Identify which cell holds the provided text, then report its [x, y] central coordinate. 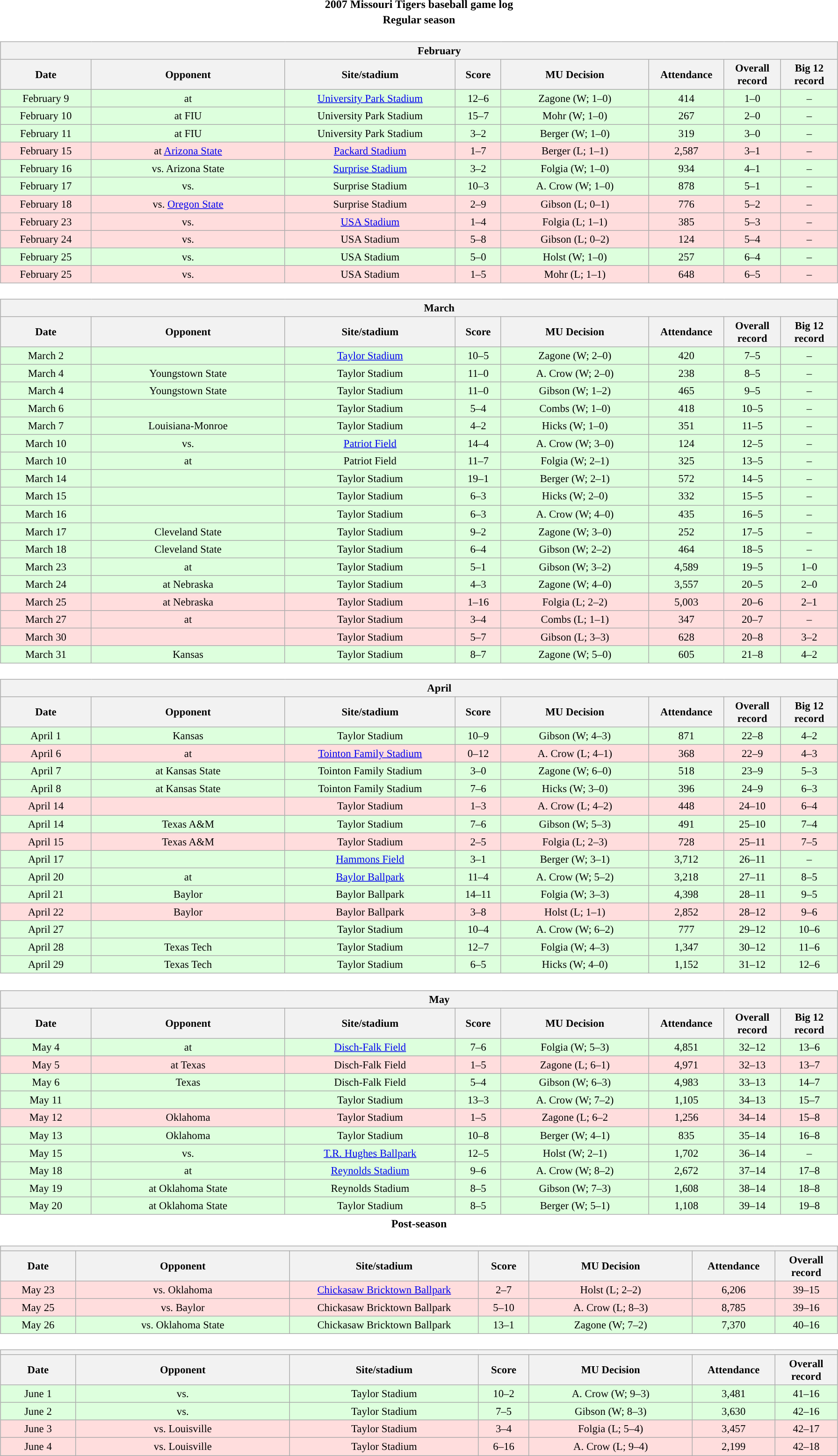
Texas [188, 1082]
vs. Arizona State [188, 169]
Hicks (W; 1–0) [575, 426]
May [419, 1000]
16–8 [809, 1135]
11–5 [752, 426]
2–7 [504, 1290]
2–1 [809, 602]
April 28 [46, 947]
at Arizona State [188, 151]
3,218 [686, 877]
36–14 [752, 1153]
4,971 [686, 1065]
3,712 [686, 859]
267 [686, 116]
448 [686, 806]
414 [686, 98]
Gibson (L; 3–3) [575, 637]
33–13 [752, 1082]
40–16 [806, 1325]
2,852 [686, 912]
11–4 [478, 877]
2–9 [478, 204]
19–1 [478, 479]
Gibson (L; 0–1) [575, 204]
Louisiana-Monroe [188, 426]
435 [686, 514]
934 [686, 169]
Gibson (W; 8–3) [611, 1412]
351 [686, 426]
27–11 [752, 877]
25–10 [752, 824]
1–16 [478, 602]
Gibson (W; 4–3) [575, 736]
February 11 [46, 134]
April [419, 688]
3,457 [734, 1429]
May 26 [38, 1325]
June 2 [38, 1412]
February 16 [46, 169]
March [419, 308]
February 9 [46, 98]
20–7 [752, 620]
May 25 [38, 1307]
42–18 [806, 1447]
7–4 [809, 824]
41–16 [806, 1394]
March 23 [46, 567]
25–11 [752, 842]
5,003 [686, 602]
26–11 [752, 859]
1,347 [686, 947]
20–5 [752, 584]
21–8 [752, 655]
Folgia (L; 1–1) [575, 222]
Folgia (L; 2–3) [575, 842]
325 [686, 461]
March 7 [46, 426]
April 22 [46, 912]
3,557 [686, 584]
396 [686, 789]
19–5 [752, 567]
491 [686, 824]
A. Crow (W; 3–0) [575, 444]
May 20 [46, 1205]
Zagone (W; 1–0) [575, 98]
Berger (W; 1–0) [575, 134]
Combs (L; 1–1) [575, 620]
11–7 [478, 461]
April 15 [46, 842]
29–12 [752, 930]
1,702 [686, 1153]
Folgia (W; 4–3) [575, 947]
871 [686, 736]
February 15 [46, 151]
728 [686, 842]
368 [686, 754]
April 21 [46, 894]
A. Crow (W; 7–2) [575, 1100]
March 6 [46, 408]
A. Crow (W; 5–2) [575, 877]
8–7 [478, 655]
16–5 [752, 514]
Zagone (W; 5–0) [575, 655]
2,672 [686, 1170]
vs. Oklahoma State [182, 1325]
Folgia (W; 3–3) [575, 894]
5–7 [478, 637]
13–3 [478, 1100]
Gibson (W; 1–2) [575, 391]
347 [686, 620]
0–12 [478, 754]
Berger (W; 4–1) [575, 1135]
May 5 [46, 1065]
13–7 [809, 1065]
22–8 [752, 736]
Zagone (W; 7–2) [611, 1325]
5–2 [752, 204]
4,398 [686, 894]
April 17 [46, 859]
4,983 [686, 1082]
4,851 [686, 1047]
39–16 [806, 1307]
420 [686, 356]
14–4 [478, 444]
20–6 [752, 602]
vs. Baylor [182, 1307]
15–5 [752, 496]
319 [686, 134]
17–5 [752, 532]
30–12 [752, 947]
February [419, 50]
Hammons Field [370, 859]
April 8 [46, 789]
1–7 [478, 151]
March 27 [46, 620]
Berger (W; 3–1) [575, 859]
at Texas [188, 1065]
1,256 [686, 1117]
34–14 [752, 1117]
May 4 [46, 1047]
A. Crow (L; 8–3) [611, 1307]
March 15 [46, 496]
32–12 [752, 1047]
776 [686, 204]
May 19 [46, 1188]
Folgia (L; 2–2) [575, 602]
Mohr (W; 1–0) [575, 116]
April 1 [46, 736]
Hicks (W; 2–0) [575, 496]
Holst (W; 2–1) [575, 1153]
238 [686, 373]
23–9 [752, 771]
Zagone (W; 3–0) [575, 532]
March 18 [46, 549]
648 [686, 274]
24–10 [752, 806]
13–1 [504, 1325]
February 17 [46, 186]
1–3 [478, 806]
13–6 [809, 1047]
Mohr (L; 1–1) [575, 274]
May 13 [46, 1135]
10–9 [478, 736]
June 4 [38, 1447]
8,785 [734, 1307]
605 [686, 655]
A. Crow (L; 4–1) [575, 754]
1,608 [686, 1188]
Zagone (W; 4–0) [575, 584]
13–5 [752, 461]
Holst (L; 2–2) [611, 1290]
6,206 [734, 1290]
T.R. Hughes Ballpark [370, 1153]
Gibson (W; 7–3) [575, 1188]
38–14 [752, 1188]
35–14 [752, 1135]
39–14 [752, 1205]
5–8 [478, 239]
Zagone (L; 6–2 [575, 1117]
3,630 [734, 1412]
May 12 [46, 1117]
7,370 [734, 1325]
Hicks (W; 4–0) [575, 965]
1,152 [686, 965]
24–9 [752, 789]
May 18 [46, 1170]
2,587 [686, 151]
12–7 [478, 947]
42–17 [806, 1429]
April 6 [46, 754]
385 [686, 222]
34–13 [752, 1100]
3–8 [478, 912]
Gibson (L; 0–2) [575, 239]
June 1 [38, 1394]
3,481 [734, 1394]
February 23 [46, 222]
Combs (W; 1–0) [575, 408]
Berger (L; 1–1) [575, 151]
418 [686, 408]
A. Crow (W; 4–0) [575, 514]
777 [686, 930]
April 7 [46, 771]
June 3 [38, 1429]
April 20 [46, 877]
March 2 [46, 356]
1–4 [478, 222]
March 31 [46, 655]
1,105 [686, 1100]
878 [686, 186]
Gibson (W; 2–2) [575, 549]
A. Crow (L; 9–4) [611, 1447]
April 27 [46, 930]
628 [686, 637]
518 [686, 771]
February 24 [46, 239]
332 [686, 496]
A. Crow (L; 4–2) [575, 806]
A. Crow (W; 8–2) [575, 1170]
4–1 [752, 169]
February 18 [46, 204]
10–6 [809, 930]
9–2 [478, 532]
2–5 [478, 842]
11–6 [809, 947]
39–15 [806, 1290]
252 [686, 532]
April 29 [46, 965]
May 23 [38, 1290]
4,589 [686, 567]
2,199 [734, 1447]
32–13 [752, 1065]
14–7 [809, 1082]
March 14 [46, 479]
A. Crow (W; 1–0) [575, 186]
A. Crow (W; 6–2) [575, 930]
Folgia (L; 5–4) [611, 1429]
465 [686, 391]
Holst (W; 1–0) [575, 257]
Zagone (W; 2–0) [575, 356]
March 25 [46, 602]
A. Crow (W; 9–3) [611, 1394]
572 [686, 479]
Gibson (W; 5–3) [575, 824]
31–12 [752, 965]
18–8 [809, 1188]
May 15 [46, 1153]
14–11 [478, 894]
vs. Oklahoma [182, 1290]
28–11 [752, 894]
5–10 [504, 1307]
Gibson (W; 3–2) [575, 567]
Holst (L; 1–1) [575, 912]
10–4 [478, 930]
Berger (W; 2–1) [575, 479]
19–8 [809, 1205]
28–12 [752, 912]
Berger (W; 5–1) [575, 1205]
March 17 [46, 532]
10–2 [504, 1394]
vs. Oregon State [188, 204]
464 [686, 549]
22–9 [752, 754]
37–14 [752, 1170]
20–8 [752, 637]
18–5 [752, 549]
5–0 [478, 257]
Packard Stadium [370, 151]
March 16 [46, 514]
A. Crow (W; 2–0) [575, 373]
Folgia (W; 2–1) [575, 461]
March 24 [46, 584]
March 30 [46, 637]
May 6 [46, 1082]
257 [686, 257]
835 [686, 1135]
February 10 [46, 116]
Hicks (W; 3–0) [575, 789]
Zagone (W; 6–0) [575, 771]
Folgia (W; 5–3) [575, 1047]
Folgia (W; 1–0) [575, 169]
15–8 [809, 1117]
10–3 [478, 186]
Zagone (L; 6–1) [575, 1065]
42–16 [806, 1412]
14–5 [752, 479]
10–8 [478, 1135]
May 11 [46, 1100]
Gibson (W; 6–3) [575, 1082]
1,108 [686, 1205]
6–16 [504, 1447]
17–8 [809, 1170]
